Scan for the cell matching the given text and deliver its (x, y) coordinate at center. 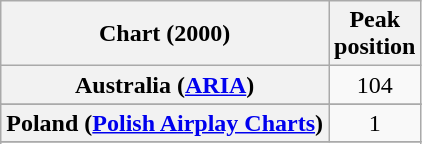
104 (375, 85)
Chart (2000) (165, 34)
Poland (Polish Airplay Charts) (165, 123)
1 (375, 123)
Peakposition (375, 34)
Australia (ARIA) (165, 85)
